Determine the (X, Y) coordinate at the center of the cell enclosing the given text.  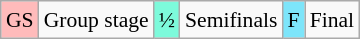
GS (20, 20)
Final (332, 20)
½ (167, 20)
Group stage (96, 20)
Semifinals (231, 20)
F (293, 20)
